Identify which cell holds the provided text, then report its (X, Y) central coordinate. 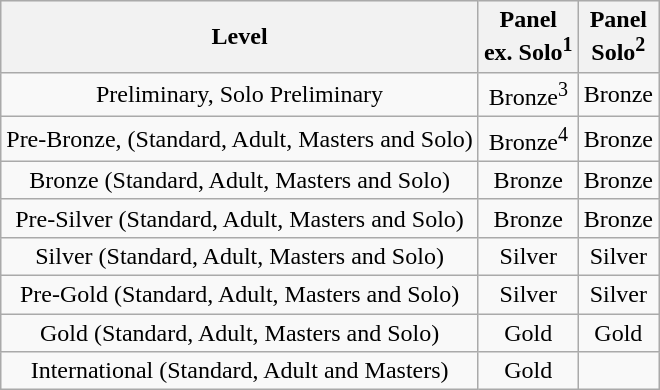
PanelSolo2 (618, 37)
International (Standard, Adult and Masters) (240, 371)
Silver (Standard, Adult, Masters and Solo) (240, 257)
Bronze4 (528, 140)
Bronze3 (528, 94)
Pre-Bronze, (Standard, Adult, Masters and Solo) (240, 140)
Bronze (Standard, Adult, Masters and Solo) (240, 180)
Preliminary, Solo Preliminary (240, 94)
Gold (Standard, Adult, Masters and Solo) (240, 333)
Panelex. Solo1 (528, 37)
Level (240, 37)
Pre-Gold (Standard, Adult, Masters and Solo) (240, 295)
Pre-Silver (Standard, Adult, Masters and Solo) (240, 218)
